Extract the (X, Y) coordinate from the center of the cell holding the provided text.  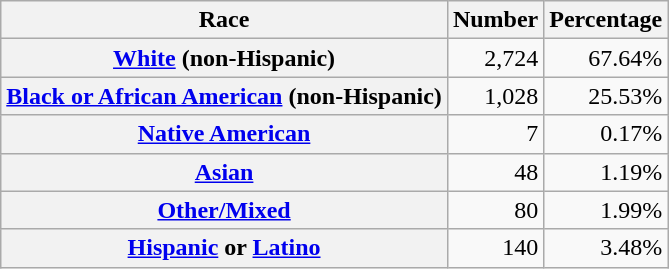
Race (224, 20)
Native American (224, 134)
140 (495, 248)
48 (495, 172)
Percentage (606, 20)
25.53% (606, 96)
0.17% (606, 134)
Number (495, 20)
1.19% (606, 172)
2,724 (495, 58)
1.99% (606, 210)
Other/Mixed (224, 210)
67.64% (606, 58)
Asian (224, 172)
80 (495, 210)
7 (495, 134)
1,028 (495, 96)
Black or African American (non-Hispanic) (224, 96)
White (non-Hispanic) (224, 58)
3.48% (606, 248)
Hispanic or Latino (224, 248)
